Return (X, Y) of the center of cell containing provided text 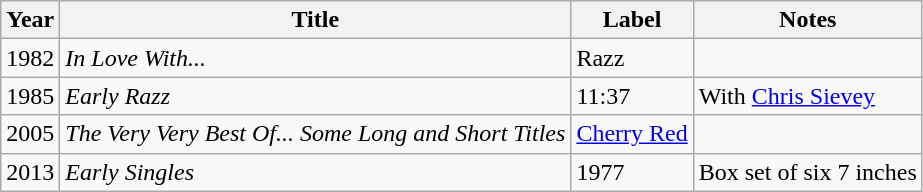
The Very Very Best Of... Some Long and Short Titles (316, 134)
2013 (30, 172)
Cherry Red (632, 134)
1982 (30, 58)
Early Razz (316, 96)
Razz (632, 58)
Box set of six 7 inches (808, 172)
1977 (632, 172)
2005 (30, 134)
Early Singles (316, 172)
Label (632, 20)
In Love With... (316, 58)
11:37 (632, 96)
Year (30, 20)
With Chris Sievey (808, 96)
Title (316, 20)
Notes (808, 20)
1985 (30, 96)
